Return [x, y] of the center of cell containing provided text 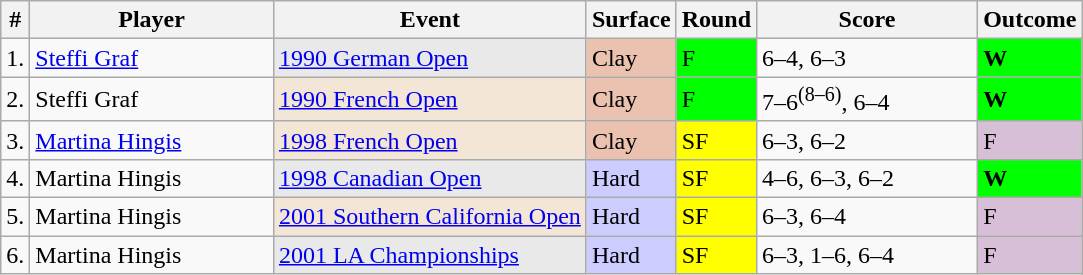
1990 German Open [430, 58]
6–4, 6–3 [868, 58]
4. [16, 178]
2001 LA Championships [430, 255]
7–6(8–6), 6–4 [868, 100]
# [16, 20]
1998 Canadian Open [430, 178]
Round [716, 20]
1. [16, 58]
2001 Southern California Open [430, 217]
1990 French Open [430, 100]
Surface [631, 20]
Outcome [1030, 20]
Player [152, 20]
6–3, 6–2 [868, 140]
Event [430, 20]
6–3, 6–4 [868, 217]
5. [16, 217]
6–3, 1–6, 6–4 [868, 255]
2. [16, 100]
3. [16, 140]
1998 French Open [430, 140]
6. [16, 255]
Score [868, 20]
4–6, 6–3, 6–2 [868, 178]
